Identify which cell holds the provided text, then report its (X, Y) central coordinate. 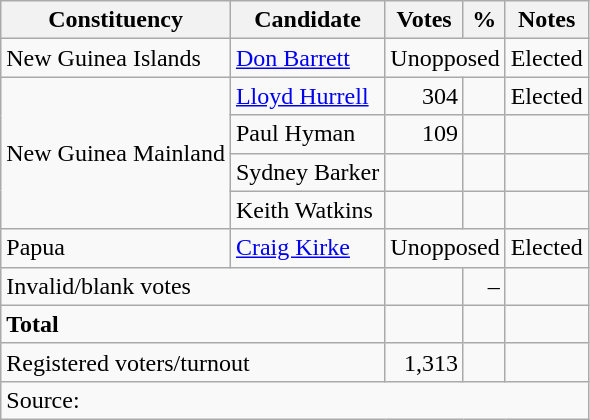
304 (424, 96)
Invalid/blank votes (193, 286)
Notes (546, 20)
Paul Hyman (307, 134)
Don Barrett (307, 58)
Lloyd Hurrell (307, 96)
Sydney Barker (307, 172)
Candidate (307, 20)
Craig Kirke (307, 248)
1,313 (424, 362)
Registered voters/turnout (193, 362)
109 (424, 134)
New Guinea Islands (116, 58)
Votes (424, 20)
Constituency (116, 20)
Source: (294, 400)
Keith Watkins (307, 210)
Papua (116, 248)
New Guinea Mainland (116, 153)
% (484, 20)
– (484, 286)
Total (193, 324)
